Detect which cell encompasses the target text, then output its (x, y) center coordinate. 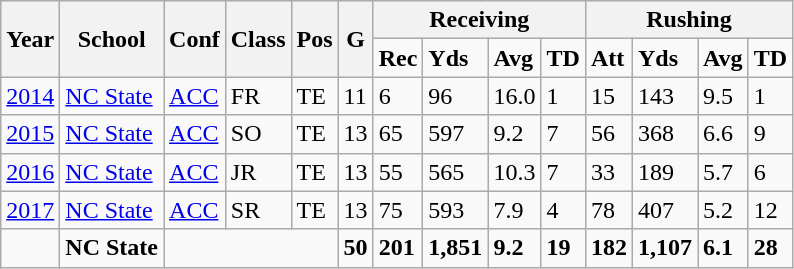
7.9 (514, 210)
9.5 (724, 96)
5.2 (724, 210)
12 (770, 210)
Conf (195, 39)
Class (258, 39)
SO (258, 134)
Pos (314, 39)
33 (608, 172)
78 (608, 210)
65 (398, 134)
55 (398, 172)
565 (456, 172)
Rec (398, 58)
2017 (30, 210)
50 (356, 248)
9 (770, 134)
2016 (30, 172)
593 (456, 210)
96 (456, 96)
182 (608, 248)
75 (398, 210)
597 (456, 134)
Att (608, 58)
1,851 (456, 248)
Year (30, 39)
10.3 (514, 172)
368 (664, 134)
407 (664, 210)
6.1 (724, 248)
15 (608, 96)
16.0 (514, 96)
G (356, 39)
28 (770, 248)
5.7 (724, 172)
2014 (30, 96)
School (112, 39)
4 (563, 210)
11 (356, 96)
143 (664, 96)
6.6 (724, 134)
189 (664, 172)
Receiving (479, 20)
1,107 (664, 248)
JR (258, 172)
Rushing (688, 20)
201 (398, 248)
SR (258, 210)
2015 (30, 134)
56 (608, 134)
19 (563, 248)
FR (258, 96)
